Scan for the cell matching the given text and deliver its (x, y) coordinate at center. 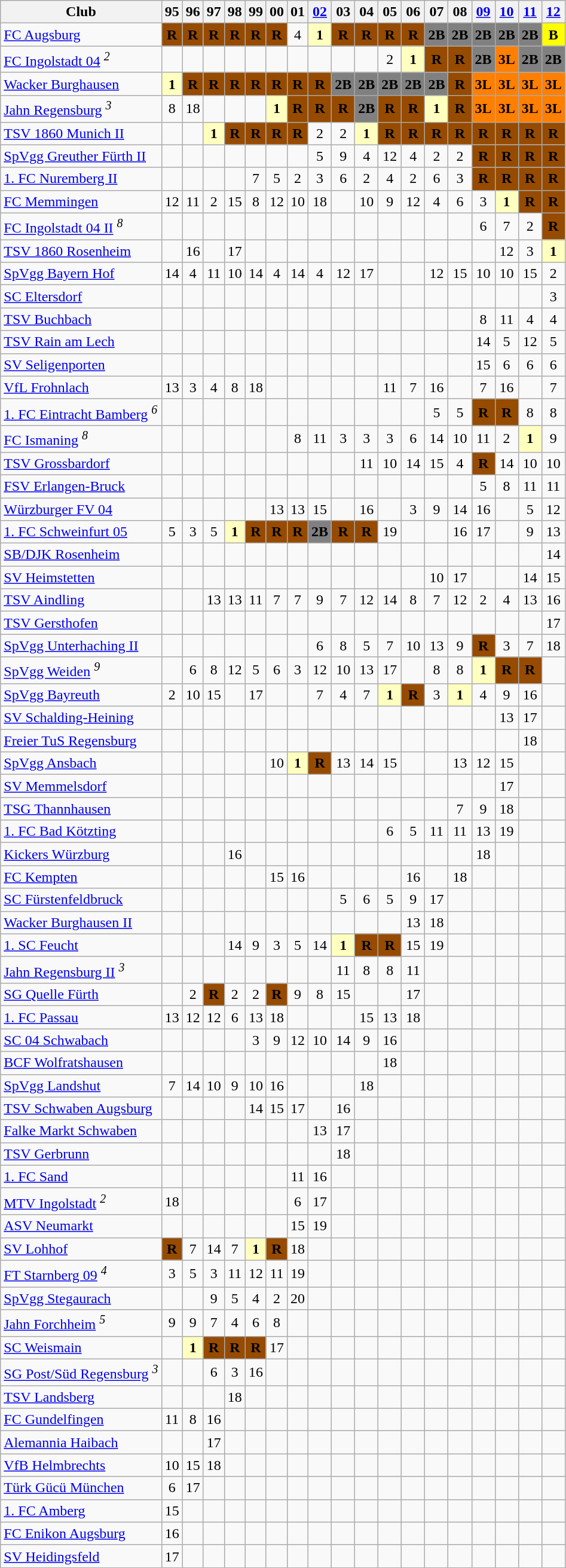
Jahn Forchheim 5 (81, 1324)
Club (81, 12)
TSV Rain am Lech (81, 342)
VfL Frohnlach (81, 387)
FT Starnberg 09 4 (81, 1273)
SV Heidingsfeld (81, 1556)
20 (298, 1298)
SpVgg Greuther Fürth II (81, 156)
1. FC Bad Kötzting (81, 832)
Würzburger FV 04 (81, 509)
SG Post/Süd Regensburg 3 (81, 1373)
TSV Gerbrunn (81, 1154)
FC Kempten (81, 877)
SC 04 Schwabach (81, 1040)
SpVgg Weiden 9 (81, 671)
1. FC Amberg (81, 1511)
SC Eltersdorf (81, 297)
Falke Markt Schwaben (81, 1131)
FC Augsburg (81, 35)
TSV Gersthofen (81, 623)
FC Memmingen (81, 201)
Türk Gücü München (81, 1488)
SV Lohhof (81, 1249)
Alemannia Haibach (81, 1442)
07 (436, 12)
ASV Neumarkt (81, 1226)
05 (390, 12)
Jahn Regensburg 3 (81, 109)
FC Ismaning 8 (81, 439)
1. FC Eintracht Bamberg 6 (81, 412)
Wacker Burghausen (81, 84)
95 (172, 12)
02 (320, 12)
FSV Erlangen-Bruck (81, 486)
TSG Thannhausen (81, 809)
SB/DJK Rosenheim (81, 555)
08 (460, 12)
Jahn Regensburg II 3 (81, 970)
06 (414, 12)
97 (214, 12)
1. FC Passau (81, 1017)
Wacker Burghausen II (81, 922)
04 (367, 12)
SC Weismain (81, 1347)
Freier TuS Regensburg (81, 741)
Kickers Würzburg (81, 854)
VfB Helmbrechts (81, 1465)
03 (343, 12)
FC Enikon Augsburg (81, 1533)
TSV 1860 Rosenheim (81, 251)
SV Seligenporten (81, 365)
SpVgg Unterhaching II (81, 646)
09 (483, 12)
SpVgg Landshut (81, 1086)
TSV Grossbardorf (81, 463)
SV Heimstetten (81, 577)
B (553, 35)
1. SC Feucht (81, 945)
SV Memmelsdorf (81, 786)
SpVgg Bayreuth (81, 695)
BCF Wolfratshausen (81, 1063)
MTV Ingolstadt 2 (81, 1202)
98 (234, 12)
SpVgg Ansbach (81, 763)
TSV Schwaben Augsburg (81, 1108)
96 (192, 12)
SC Fürstenfeldbruck (81, 900)
TSV 1860 Munich II (81, 133)
TSV Landsberg (81, 1397)
TSV Buchbach (81, 319)
1. FC Sand (81, 1176)
SV Schalding-Heining (81, 718)
FC Gundelfingen (81, 1420)
1. FC Nuremberg II (81, 179)
00 (276, 12)
SpVgg Stegaurach (81, 1298)
SG Quelle Fürth (81, 995)
SpVgg Bayern Hof (81, 274)
TSV Aindling (81, 600)
FC Ingolstadt 04 II 8 (81, 226)
FC Ingolstadt 04 2 (81, 60)
01 (298, 12)
1. FC Schweinfurt 05 (81, 532)
99 (256, 12)
